Detect which cell encompasses the target text, then output its (x, y) center coordinate. 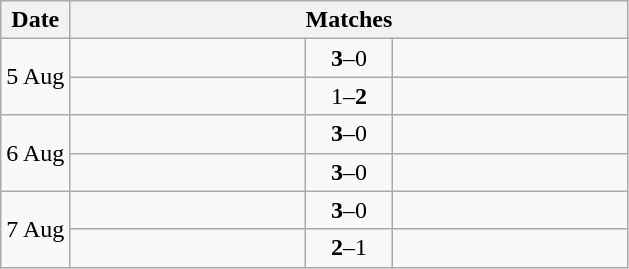
5 Aug (36, 77)
6 Aug (36, 153)
1–2 (349, 96)
Matches (349, 20)
7 Aug (36, 229)
Date (36, 20)
2–1 (349, 248)
